Scan for the cell matching the given text and deliver its [X, Y] coordinate at center. 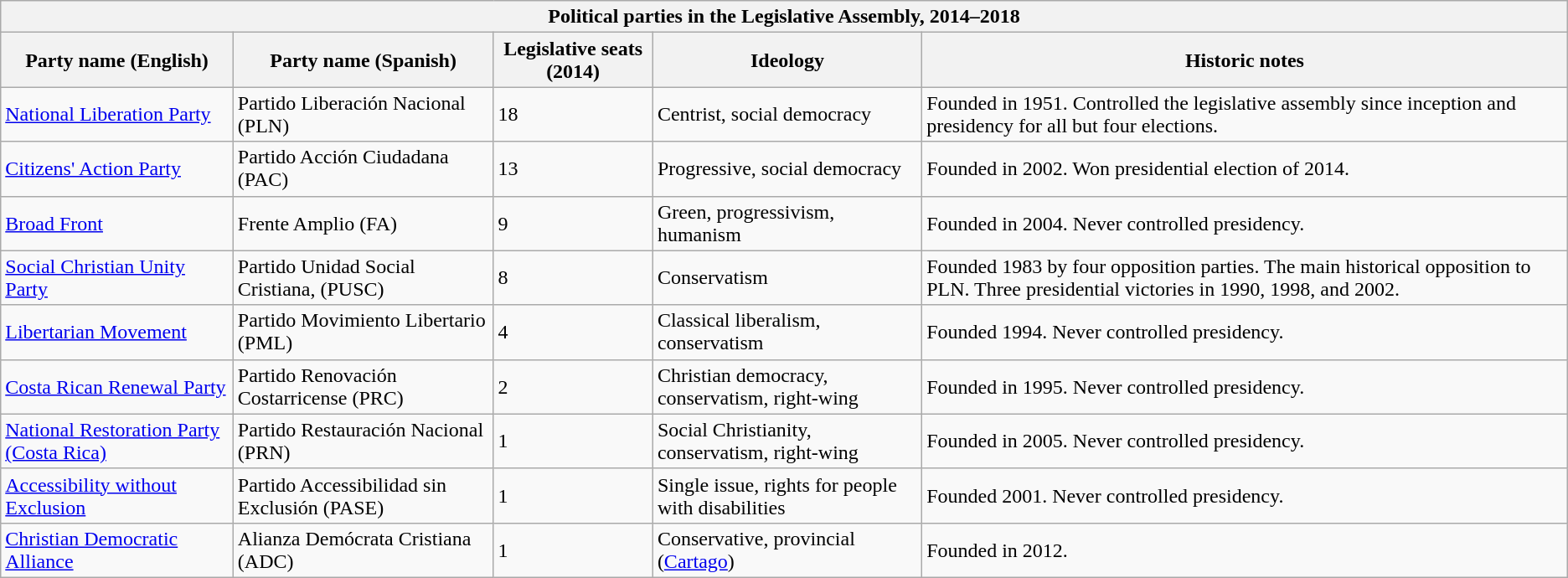
8 [573, 278]
Partido Liberación Nacional (PLN) [364, 114]
Founded 1994. Never controlled presidency. [1245, 332]
9 [573, 223]
Christian democracy, conservatism, right-wing [787, 387]
Party name (English) [117, 60]
18 [573, 114]
Classical liberalism, conservatism [787, 332]
Libertarian Movement [117, 332]
Partido Acción Ciudadana (PAC) [364, 169]
Social Christianity, conservatism, right-wing [787, 441]
Progressive, social democracy [787, 169]
National Restoration Party (Costa Rica) [117, 441]
13 [573, 169]
Founded in 2012. [1245, 550]
Party name (Spanish) [364, 60]
Historic notes [1245, 60]
Conservatism [787, 278]
Founded in 2005. Never controlled presidency. [1245, 441]
Centrist, social democracy [787, 114]
Founded 2001. Never controlled presidency. [1245, 496]
Partido Restauración Nacional (PRN) [364, 441]
Partido Unidad Social Cristiana, (PUSC) [364, 278]
Broad Front [117, 223]
Conservative, provincial (Cartago) [787, 550]
Partido Movimiento Libertario (PML) [364, 332]
Costa Rican Renewal Party [117, 387]
4 [573, 332]
Citizens' Action Party [117, 169]
Founded in 2002. Won presidential election of 2014. [1245, 169]
Frente Amplio (FA) [364, 223]
Founded in 1951. Controlled the legislative assembly since inception and presidency for all but four elections. [1245, 114]
National Liberation Party [117, 114]
Social Christian Unity Party [117, 278]
Partido Renovación Costarricense (PRC) [364, 387]
2 [573, 387]
Green, progressivism, humanism [787, 223]
Accessibility without Exclusion [117, 496]
Founded in 2004. Never controlled presidency. [1245, 223]
Political parties in the Legislative Assembly, 2014–2018 [784, 17]
Legislative seats (2014) [573, 60]
Christian Democratic Alliance [117, 550]
Founded 1983 by four opposition parties. The main historical opposition to PLN. Three presidential victories in 1990, 1998, and 2002. [1245, 278]
Alianza Demócrata Cristiana (ADC) [364, 550]
Founded in 1995. Never controlled presidency. [1245, 387]
Ideology [787, 60]
Partido Accessibilidad sin Exclusión (PASE) [364, 496]
Single issue, rights for people with disabilities [787, 496]
